Find where the given text appears and provide that cell's center as [X, Y] coordinate. 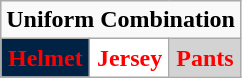
Helmet [46, 58]
Jersey [130, 58]
Pants [204, 58]
Uniform Combination [121, 20]
